Provide the [X, Y] coordinate of the cell's center where the given text is located.  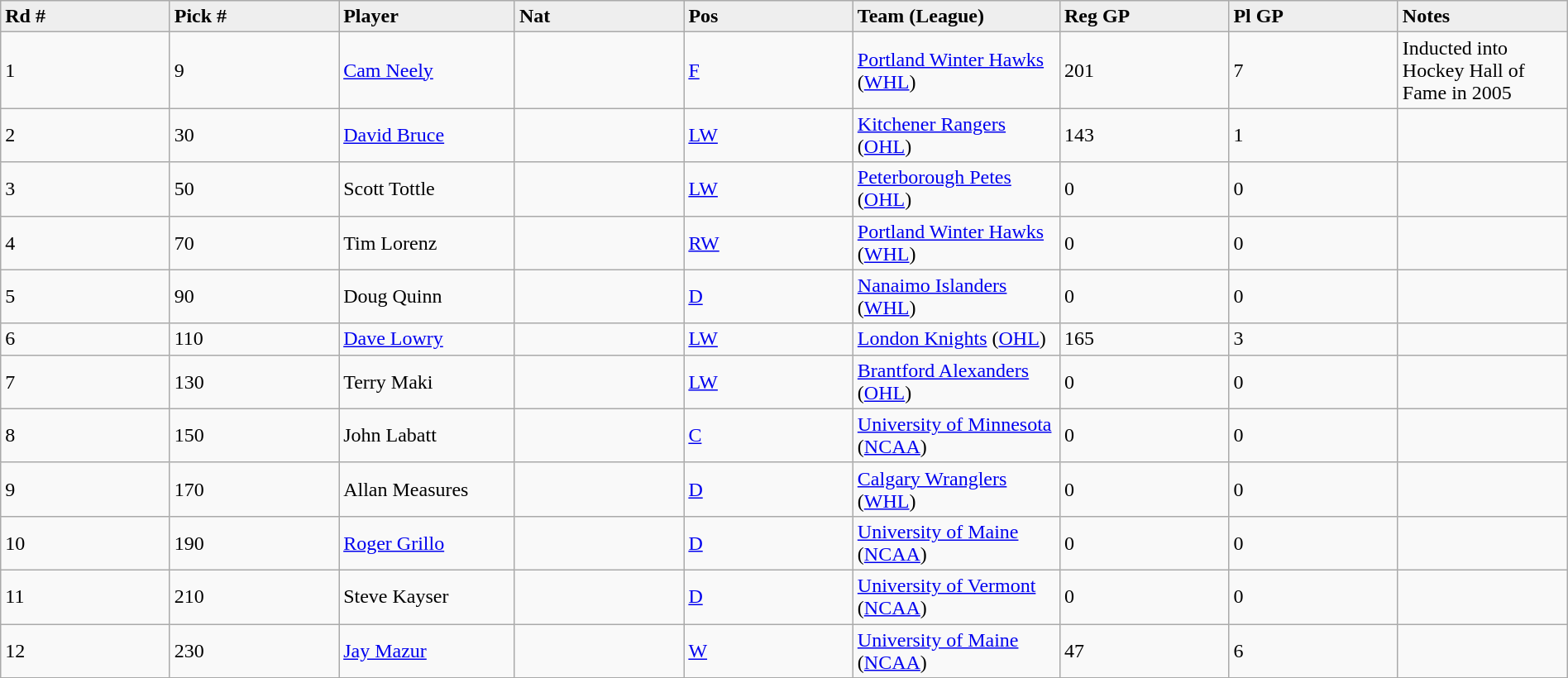
165 [1144, 339]
London Knights (OHL) [956, 339]
130 [254, 382]
47 [1144, 650]
University of Vermont (NCAA) [956, 597]
RW [768, 243]
C [768, 435]
8 [85, 435]
70 [254, 243]
Peterborough Petes (OHL) [956, 189]
230 [254, 650]
Roger Grillo [427, 542]
Jay Mazur [427, 650]
Reg GP [1144, 17]
Pl GP [1313, 17]
Brantford Alexanders (OHL) [956, 382]
143 [1144, 136]
210 [254, 597]
30 [254, 136]
Pos [768, 17]
F [768, 70]
Rd # [85, 17]
11 [85, 597]
2 [85, 136]
David Bruce [427, 136]
4 [85, 243]
Steve Kayser [427, 597]
Dave Lowry [427, 339]
Tim Lorenz [427, 243]
Calgary Wranglers (WHL) [956, 489]
Terry Maki [427, 382]
Cam Neely [427, 70]
12 [85, 650]
10 [85, 542]
Nanaimo Islanders (WHL) [956, 296]
90 [254, 296]
50 [254, 189]
Allan Measures [427, 489]
Notes [1482, 17]
170 [254, 489]
190 [254, 542]
150 [254, 435]
Pick # [254, 17]
5 [85, 296]
John Labatt [427, 435]
Inducted into Hockey Hall of Fame in 2005 [1482, 70]
201 [1144, 70]
W [768, 650]
Team (League) [956, 17]
Nat [599, 17]
University of Minnesota (NCAA) [956, 435]
110 [254, 339]
Kitchener Rangers (OHL) [956, 136]
Doug Quinn [427, 296]
Player [427, 17]
Scott Tottle [427, 189]
